Provide the (X, Y) coordinate of the cell's center where the given text is located.  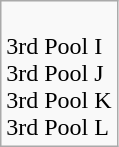
3rd Pool I 3rd Pool J 3rd Pool K 3rd Pool L (59, 74)
